Find where the given text appears and provide that cell's center as [x, y] coordinate. 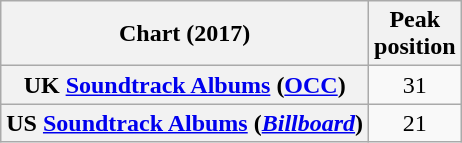
Peakposition [415, 34]
UK Soundtrack Albums (OCC) [185, 85]
Chart (2017) [185, 34]
31 [415, 85]
21 [415, 123]
US Soundtrack Albums (Billboard) [185, 123]
